For the text-containing cell, return its midpoint in (x, y) coordinate format. 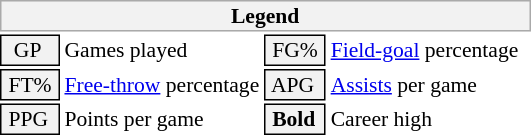
Field-goal percentage (430, 50)
Games played (162, 50)
GP (30, 50)
Legend (265, 16)
APG (295, 85)
FT% (30, 85)
Assists per game (430, 85)
Free-throw percentage (162, 85)
FG% (295, 50)
